Detect which cell encompasses the target text, then output its [x, y] center coordinate. 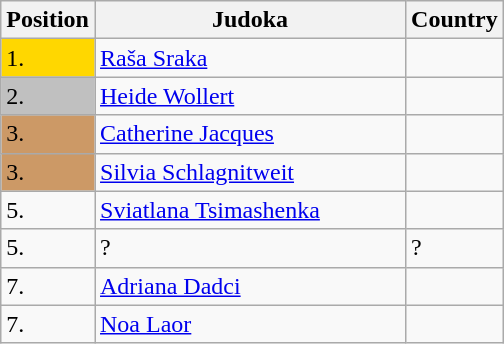
1. [48, 58]
Silvia Schlagnitweit [250, 172]
Heide Wollert [250, 96]
Position [48, 20]
Judoka [250, 20]
Raša Sraka [250, 58]
Adriana Dadci [250, 286]
Sviatlana Tsimashenka [250, 210]
Noa Laor [250, 324]
Country [455, 20]
2. [48, 96]
Catherine Jacques [250, 134]
